Scan for the cell matching the given text and deliver its [x, y] coordinate at center. 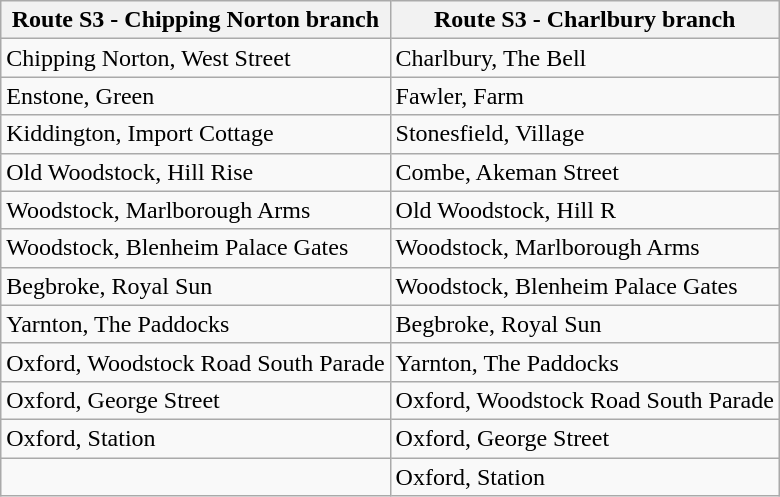
Old Woodstock, Hill R [584, 210]
Route S3 - Charlbury branch [584, 20]
Kiddington, Import Cottage [196, 134]
Stonesfield, Village [584, 134]
Charlbury, The Bell [584, 58]
Route S3 - Chipping Norton branch [196, 20]
Old Woodstock, Hill Rise [196, 172]
Combe, Akeman Street [584, 172]
Chipping Norton, West Street [196, 58]
Enstone, Green [196, 96]
Fawler, Farm [584, 96]
